Output the (x, y) coordinate of the center of the cell containing the given text.  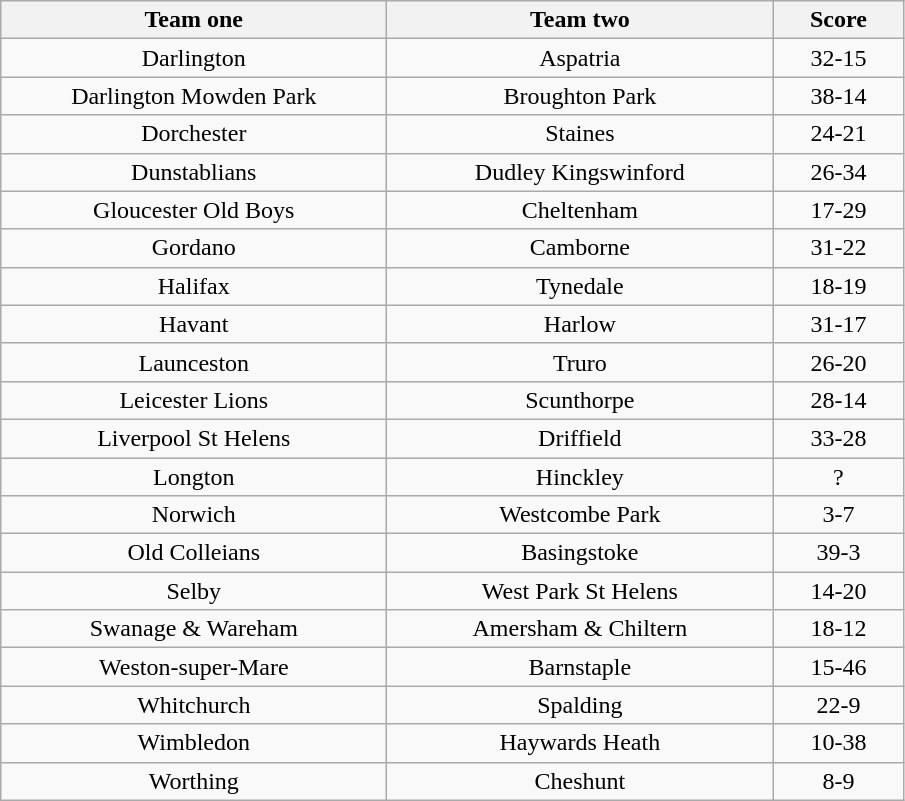
Weston-super-Mare (194, 667)
Dudley Kingswinford (580, 172)
? (838, 477)
28-14 (838, 400)
Basingstoke (580, 553)
Darlington (194, 58)
Havant (194, 324)
Dorchester (194, 134)
Liverpool St Helens (194, 438)
Staines (580, 134)
Score (838, 20)
Longton (194, 477)
Aspatria (580, 58)
38-14 (838, 96)
Camborne (580, 248)
26-34 (838, 172)
Cheshunt (580, 781)
Hinckley (580, 477)
Harlow (580, 324)
Spalding (580, 705)
Norwich (194, 515)
Westcombe Park (580, 515)
26-20 (838, 362)
14-20 (838, 591)
Amersham & Chiltern (580, 629)
Truro (580, 362)
17-29 (838, 210)
18-12 (838, 629)
22-9 (838, 705)
Leicester Lions (194, 400)
Gloucester Old Boys (194, 210)
Old Colleians (194, 553)
Gordano (194, 248)
15-46 (838, 667)
Driffield (580, 438)
Team one (194, 20)
Wimbledon (194, 743)
Worthing (194, 781)
West Park St Helens (580, 591)
10-38 (838, 743)
Halifax (194, 286)
Barnstaple (580, 667)
Swanage & Wareham (194, 629)
32-15 (838, 58)
Selby (194, 591)
18-19 (838, 286)
Broughton Park (580, 96)
8-9 (838, 781)
Cheltenham (580, 210)
Launceston (194, 362)
24-21 (838, 134)
39-3 (838, 553)
31-17 (838, 324)
Team two (580, 20)
Haywards Heath (580, 743)
Dunstablians (194, 172)
3-7 (838, 515)
Whitchurch (194, 705)
31-22 (838, 248)
Darlington Mowden Park (194, 96)
Scunthorpe (580, 400)
33-28 (838, 438)
Tynedale (580, 286)
